Determine the (x, y) coordinate at the center of the cell enclosing the given text.  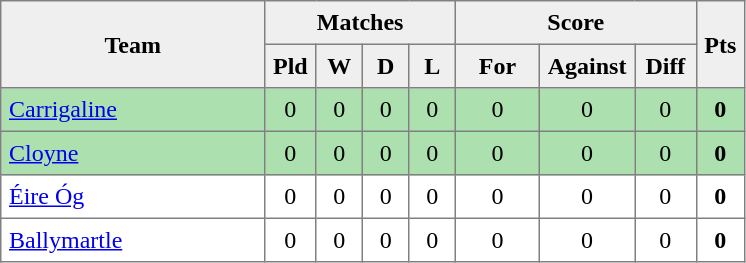
Score (576, 23)
Cloyne (133, 153)
Carrigaline (133, 110)
Matches (360, 23)
Against (586, 66)
Éire Óg (133, 197)
Diff (666, 66)
D (385, 66)
Team (133, 44)
Pld (290, 66)
Ballymartle (133, 240)
L (432, 66)
W (339, 66)
Pts (720, 44)
For (497, 66)
